Scan for the cell matching the given text and deliver its (X, Y) coordinate at center. 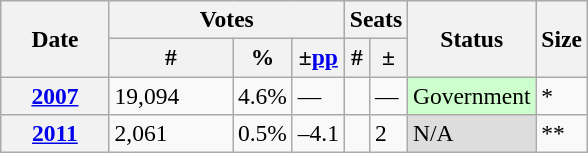
2,061 (170, 133)
–4.1 (318, 133)
4.6% (262, 95)
* (562, 95)
19,094 (170, 95)
N/A (472, 133)
Date (55, 38)
2 (388, 133)
Seats (376, 19)
** (562, 133)
Status (472, 38)
2007 (55, 95)
Government (472, 95)
Votes (226, 19)
0.5% (262, 133)
Size (562, 38)
±pp (318, 57)
2011 (55, 133)
± (388, 57)
% (262, 57)
